Locate the cell with the specified text and output its (x, y) center coordinate. 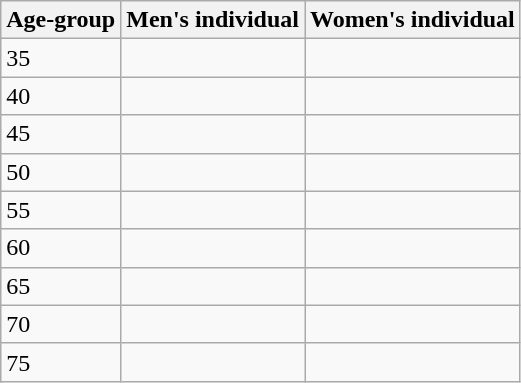
40 (61, 96)
35 (61, 58)
75 (61, 362)
55 (61, 210)
50 (61, 172)
60 (61, 248)
Men's individual (213, 20)
Age-group (61, 20)
Women's individual (412, 20)
70 (61, 324)
65 (61, 286)
45 (61, 134)
